Search for the cell housing the specified text and yield its [x, y] center coordinate. 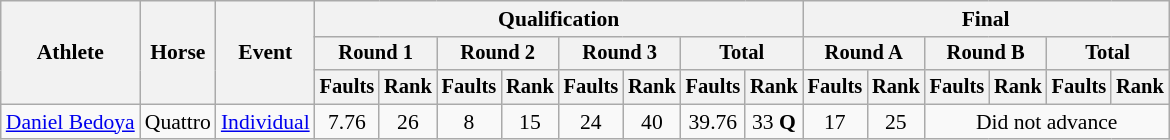
Quattro [178, 122]
Round 3 [620, 54]
Athlete [70, 52]
17 [835, 122]
24 [591, 122]
Round B [986, 54]
Individual [266, 122]
Final [986, 19]
Event [266, 52]
26 [408, 122]
Round 1 [376, 54]
39.76 [713, 122]
25 [896, 122]
Round 2 [498, 54]
Round A [864, 54]
7.76 [347, 122]
Horse [178, 52]
40 [652, 122]
33 Q [774, 122]
Daniel Bedoya [70, 122]
Did not advance [1047, 122]
15 [530, 122]
Qualification [559, 19]
8 [469, 122]
